For the text-containing cell, return its midpoint in (X, Y) coordinate format. 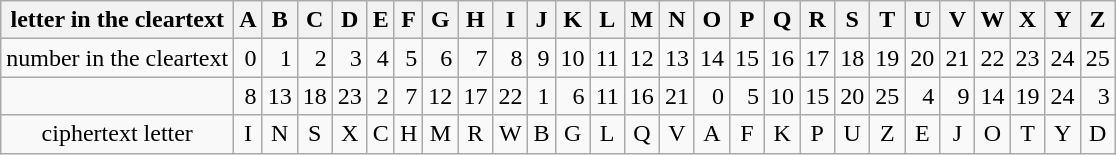
number in the cleartext (118, 58)
ciphertext letter (118, 134)
letter in the cleartext (118, 20)
